Return (x, y) of the center of cell containing provided text 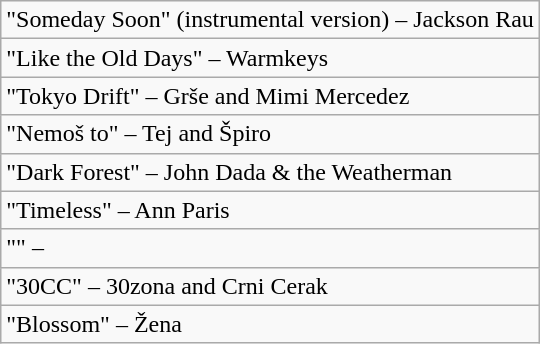
"Someday Soon" (instrumental version) – Jackson Rau (270, 20)
"Blossom" – Žena (270, 324)
"Dark Forest" – John Dada & the Weatherman (270, 172)
"" – (270, 248)
"Timeless" – Ann Paris (270, 210)
"Nemoš to" – Tej and Špiro (270, 134)
"Tokyo Drift" – Grše and Mimi Mercedez (270, 96)
"Like the Old Days" – Warmkeys (270, 58)
"30CC" – 30zona and Crni Cerak (270, 286)
